Locate the cell with the specified text and output its [X, Y] center coordinate. 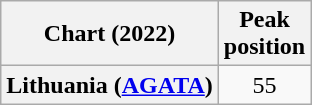
Peakposition [264, 34]
55 [264, 85]
Chart (2022) [110, 34]
Lithuania (AGATA) [110, 85]
